Search for the cell housing the specified text and yield its (x, y) center coordinate. 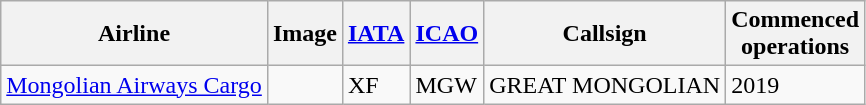
Airline (134, 34)
ICAO (447, 34)
Mongolian Airways Cargo (134, 85)
2019 (796, 85)
XF (376, 85)
Commencedoperations (796, 34)
Callsign (605, 34)
Image (304, 34)
IATA (376, 34)
MGW (447, 85)
GREAT MONGOLIAN (605, 85)
